Pinpoint the cell where the given text exists, returning its (X, Y) midpoint coordinate. 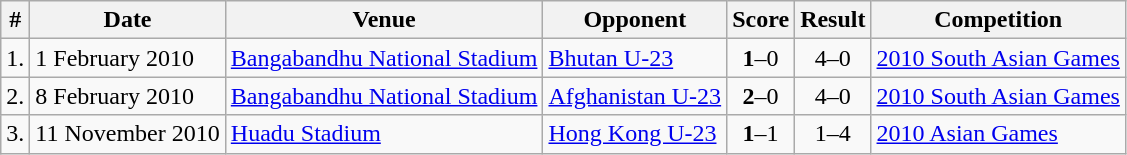
1. (16, 58)
# (16, 20)
1 February 2010 (128, 58)
Competition (998, 20)
2. (16, 96)
2010 Asian Games (998, 134)
Huadu Stadium (384, 134)
8 February 2010 (128, 96)
1–0 (761, 58)
11 November 2010 (128, 134)
Bhutan U-23 (635, 58)
1–1 (761, 134)
2–0 (761, 96)
Date (128, 20)
Opponent (635, 20)
Afghanistan U-23 (635, 96)
Venue (384, 20)
3. (16, 134)
Score (761, 20)
Result (833, 20)
1–4 (833, 134)
Hong Kong U-23 (635, 134)
